Find where the given text appears and provide that cell's center as (X, Y) coordinate. 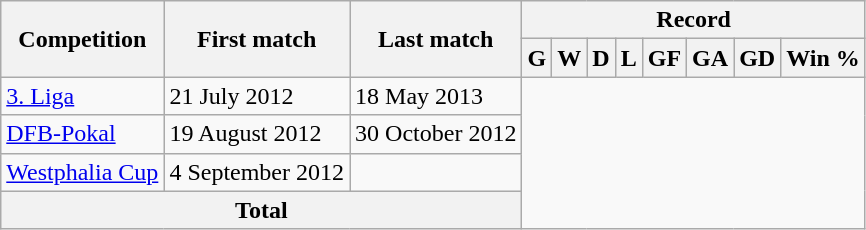
19 August 2012 (257, 134)
GF (664, 58)
Win % (824, 58)
Westphalia Cup (82, 172)
L (628, 58)
Record (694, 20)
4 September 2012 (257, 172)
21 July 2012 (257, 96)
18 May 2013 (436, 96)
GA (710, 58)
3. Liga (82, 96)
Total (262, 210)
DFB-Pokal (82, 134)
30 October 2012 (436, 134)
First match (257, 39)
D (601, 58)
GD (758, 58)
Last match (436, 39)
G (537, 58)
Competition (82, 39)
W (570, 58)
